From the cell containing the given text, extract its center point as (x, y) coordinate. 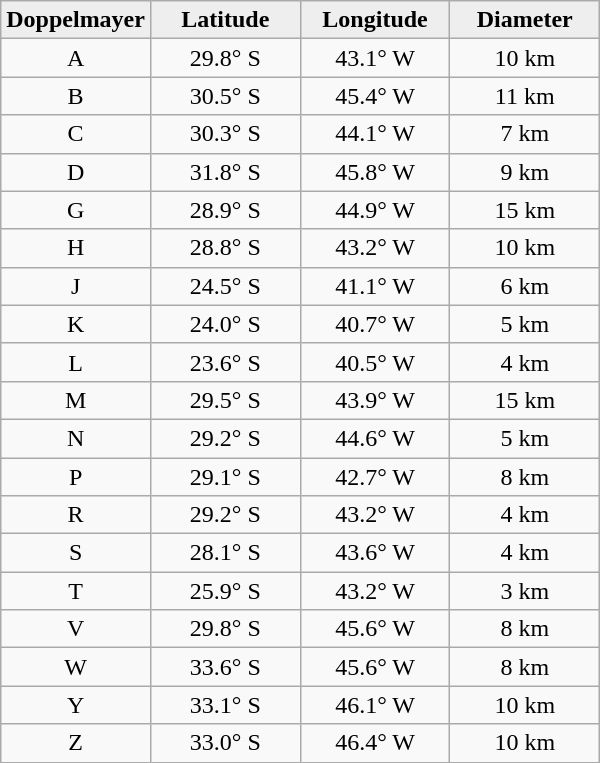
9 km (525, 172)
Longitude (375, 20)
T (76, 591)
46.1° W (375, 705)
42.7° W (375, 477)
Doppelmayer (76, 20)
G (76, 210)
R (76, 515)
28.1° S (225, 553)
31.8° S (225, 172)
24.5° S (225, 286)
L (76, 362)
33.1° S (225, 705)
P (76, 477)
28.8° S (225, 248)
3 km (525, 591)
45.8° W (375, 172)
C (76, 134)
44.1° W (375, 134)
H (76, 248)
Z (76, 743)
43.9° W (375, 400)
40.7° W (375, 324)
33.0° S (225, 743)
Y (76, 705)
A (76, 58)
29.1° S (225, 477)
D (76, 172)
28.9° S (225, 210)
25.9° S (225, 591)
33.6° S (225, 667)
30.3° S (225, 134)
29.5° S (225, 400)
Latitude (225, 20)
41.1° W (375, 286)
43.1° W (375, 58)
W (76, 667)
44.6° W (375, 438)
7 km (525, 134)
30.5° S (225, 96)
M (76, 400)
K (76, 324)
J (76, 286)
44.9° W (375, 210)
S (76, 553)
40.5° W (375, 362)
46.4° W (375, 743)
11 km (525, 96)
6 km (525, 286)
24.0° S (225, 324)
45.4° W (375, 96)
Diameter (525, 20)
V (76, 629)
B (76, 96)
23.6° S (225, 362)
43.6° W (375, 553)
N (76, 438)
